Extract the [X, Y] coordinate from the center of the cell holding the provided text.  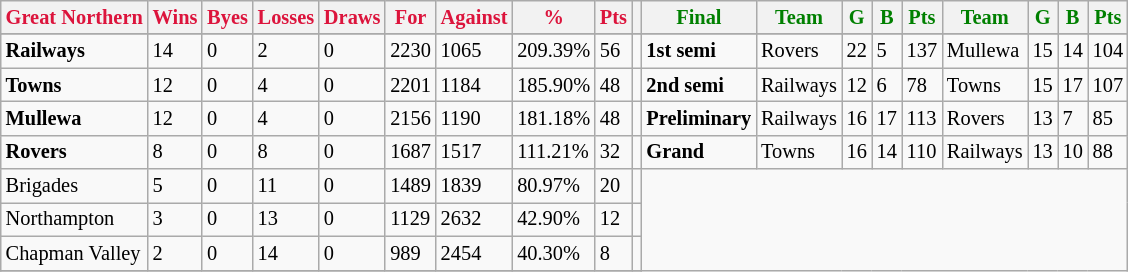
Preliminary [700, 118]
% [554, 17]
2230 [410, 51]
Against [474, 17]
1st semi [700, 51]
Final [700, 17]
Northampton [74, 219]
6 [887, 85]
107 [1108, 85]
2156 [410, 118]
Great Northern [74, 17]
989 [410, 253]
1517 [474, 152]
Grand [700, 152]
181.18% [554, 118]
Chapman Valley [74, 253]
For [410, 17]
85 [1108, 118]
2201 [410, 85]
2nd semi [700, 85]
22 [857, 51]
1839 [474, 186]
80.97% [554, 186]
2632 [474, 219]
1065 [474, 51]
3 [176, 219]
2454 [474, 253]
7 [1073, 118]
32 [614, 152]
78 [922, 85]
110 [922, 152]
137 [922, 51]
10 [1073, 152]
Byes [227, 17]
185.90% [554, 85]
209.39% [554, 51]
111.21% [554, 152]
1489 [410, 186]
113 [922, 118]
40.30% [554, 253]
Losses [286, 17]
11 [286, 186]
42.90% [554, 219]
104 [1108, 51]
88 [1108, 152]
1190 [474, 118]
1129 [410, 219]
56 [614, 51]
1687 [410, 152]
Wins [176, 17]
1184 [474, 85]
Draws [352, 17]
20 [614, 186]
Brigades [74, 186]
